Capture the cell that displays the provided text and extract its (X, Y) central coordinate. 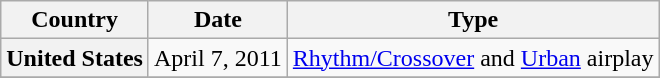
Country (75, 20)
Rhythm/Crossover and Urban airplay (473, 58)
Date (218, 20)
Type (473, 20)
April 7, 2011 (218, 58)
United States (75, 58)
